Return [X, Y] of the center of cell containing provided text 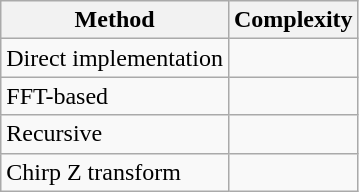
Complexity [293, 20]
Chirp Z transform [115, 172]
Method [115, 20]
Recursive [115, 134]
Direct implementation [115, 58]
FFT-based [115, 96]
